Scan for the cell matching the given text and deliver its (X, Y) coordinate at center. 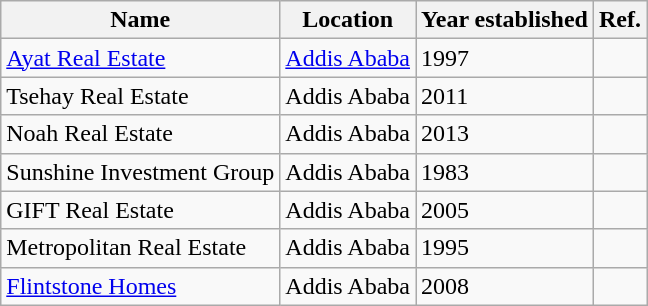
Metropolitan Real Estate (140, 248)
1983 (505, 172)
Flintstone Homes (140, 286)
2011 (505, 96)
1995 (505, 248)
Sunshine Investment Group (140, 172)
1997 (505, 58)
Ref. (620, 20)
GIFT Real Estate (140, 210)
Ayat Real Estate (140, 58)
Tsehay Real Estate (140, 96)
2008 (505, 286)
Noah Real Estate (140, 134)
2013 (505, 134)
2005 (505, 210)
Name (140, 20)
Location (348, 20)
Year established (505, 20)
